Return [X, Y] of the center of cell containing provided text 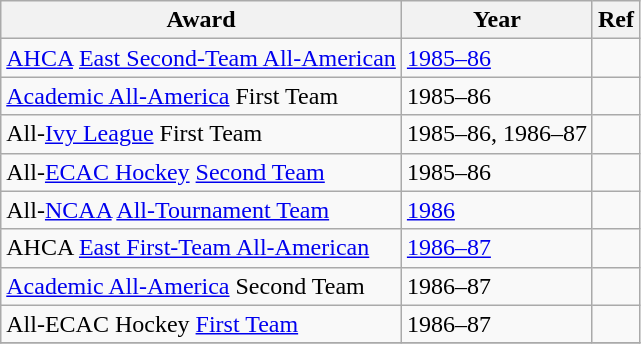
1986 [496, 210]
1985–86, 1986–87 [496, 134]
AHCA East First-Team All-American [202, 248]
Ref [616, 20]
All-NCAA All-Tournament Team [202, 210]
All-ECAC Hockey Second Team [202, 172]
AHCA East Second-Team All-American [202, 58]
Year [496, 20]
Academic All-America Second Team [202, 286]
All-Ivy League First Team [202, 134]
Award [202, 20]
All-ECAC Hockey First Team [202, 324]
Academic All-America First Team [202, 96]
